Detect which cell encompasses the target text, then output its (X, Y) center coordinate. 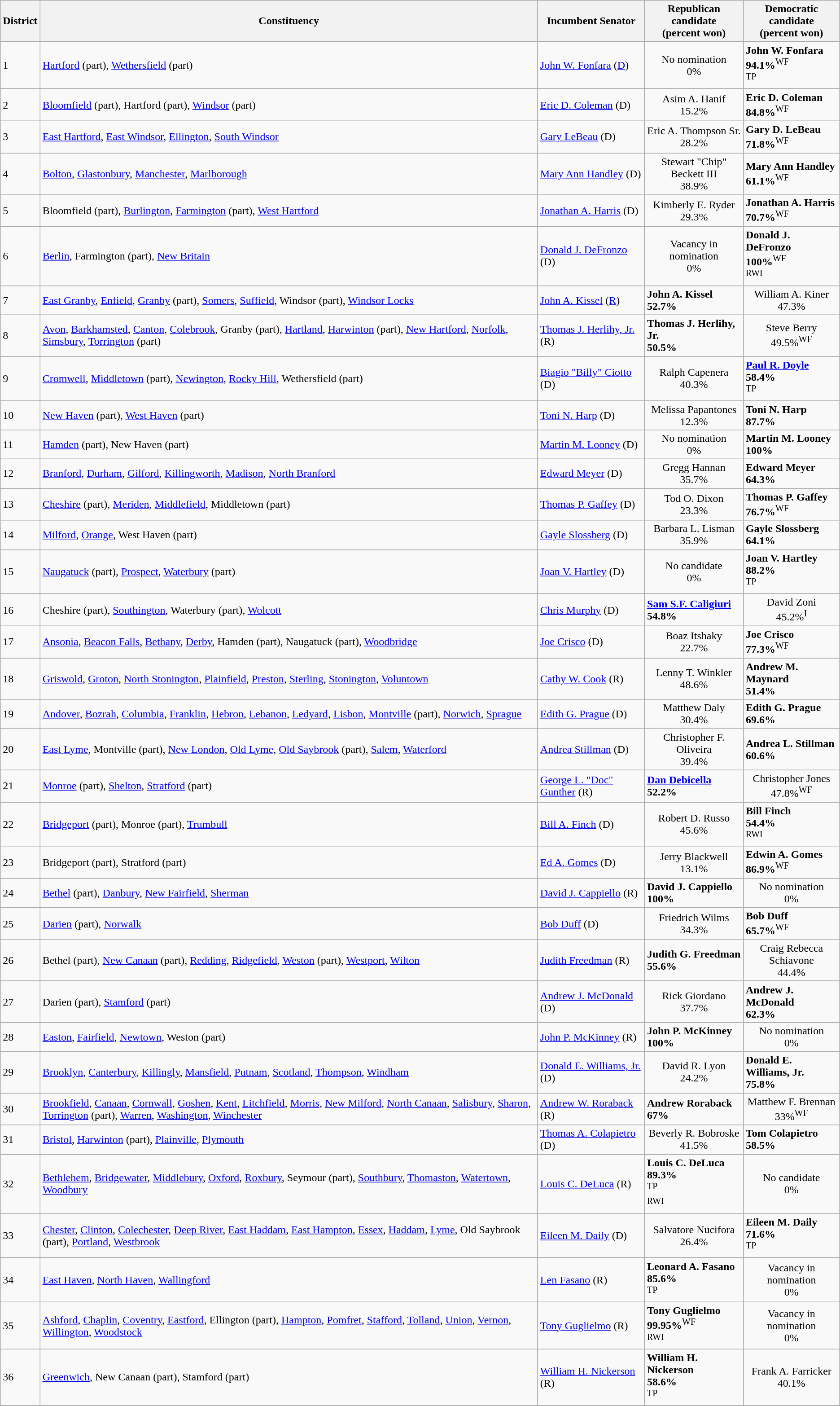
Steve Berry49.5%WF (792, 336)
29 (20, 1072)
13 (20, 505)
Robert D. Russo45.6% (694, 824)
Boaz Itshaky22.7% (694, 642)
Donald J. DeFronzo100%WFRWI (792, 256)
Bridgeport (part), Stratford (part) (289, 862)
Bloomfield (part), Burlington, Farmington (part), West Hartford (289, 211)
Bill A. Finch (D) (591, 824)
Hartford (part), Wethersfield (part) (289, 66)
John A. Kissel52.7% (694, 301)
Ed A. Gomes (D) (591, 862)
Joe Crisco (D) (591, 642)
William H. Nickerson (R) (591, 1377)
32 (20, 1184)
Donald E. Williams, Jr. (D) (591, 1072)
Jonathan A. Harris70.7%WF (792, 211)
Constituency (289, 21)
Bethel (part), New Canaan (part), Redding, Ridgefield, Weston (part), Westport, Wilton (289, 960)
Thomas J. Herlihy, Jr.50.5% (694, 336)
Stewart "Chip" Beckett III38.9% (694, 174)
Martin M. Looney (D) (591, 444)
8 (20, 336)
Gary LeBeau (D) (591, 137)
Bethlehem, Bridgewater, Middlebury, Oxford, Roxbury, Seymour (part), Southbury, Thomaston, Watertown, Woodbury (289, 1184)
Chester, Clinton, Colechester, Deep River, East Haddam, East Hampton, Essex, Haddam, Lyme, Old Saybrook (part), Portland, Westbrook (289, 1235)
Friedrich Wilms34.3% (694, 924)
Tony Guglielmo (R) (591, 1325)
Milford, Orange, West Haven (part) (289, 535)
7 (20, 301)
1 (20, 66)
Dan Debicella52.2% (694, 786)
Eric D. Coleman84.8%WF (792, 105)
Matthew F. Brennan33%WF (792, 1109)
2 (20, 105)
Thomas A. Colapietro (D) (591, 1139)
23 (20, 862)
Salvatore Nucifora26.4% (694, 1235)
East Hartford, East Windsor, Ellington, South Windsor (289, 137)
Gary D. LeBeau71.8%WF (792, 137)
Craig Rebecca Schiavone44.4% (792, 960)
Andrew Roraback67% (694, 1109)
6 (20, 256)
Bristol, Harwinton (part), Plainville, Plymouth (289, 1139)
George L. "Doc" Gunther (R) (591, 786)
21 (20, 786)
Griswold, Groton, North Stonington, Plainfield, Preston, Sterling, Stonington, Voluntown (289, 679)
Frank A. Farricker40.1% (792, 1377)
Len Fasano (R) (591, 1280)
Beverly R. Bobroske41.5% (694, 1139)
Avon, Barkhamsted, Canton, Colebrook, Granby (part), Hartland, Harwinton (part), New Hartford, Norfolk, Simsbury, Torrington (part) (289, 336)
District (20, 21)
Berlin, Farmington (part), New Britain (289, 256)
Gayle Slossberg (D) (591, 535)
18 (20, 679)
5 (20, 211)
Christopher Jones47.8%WF (792, 786)
Edith G. Prague (D) (591, 714)
Andrew M. Maynard51.4% (792, 679)
Judith Freedman (R) (591, 960)
Eileen M. Daily71.6%TP (792, 1235)
Eric A. Thompson Sr.28.2% (694, 137)
Judith G. Freedman55.6% (694, 960)
Cromwell, Middletown (part), Newington, Rocky Hill, Wethersfield (part) (289, 379)
John W. Fonfara (D) (591, 66)
John P. McKinney (R) (591, 1037)
Bethel (part), Danbury, New Fairfield, Sherman (289, 893)
Kimberly E. Ryder29.3% (694, 211)
22 (20, 824)
Edwin A. Gomes86.9%WF (792, 862)
William A. Kiner47.3% (792, 301)
Leonard A. Fasano85.6%TP (694, 1280)
Tod O. Dixon23.3% (694, 505)
Monroe (part), Shelton, Stratford (part) (289, 786)
Brooklyn, Canterbury, Killingly, Mansfield, Putnam, Scotland, Thompson, Windham (289, 1072)
12 (20, 473)
David Zoni45.2%I (792, 610)
Joe Crisco77.3%WF (792, 642)
Greenwich, New Canaan (part), Stamford (part) (289, 1377)
10 (20, 415)
Edward Meyer (D) (591, 473)
Rick Giordano37.7% (694, 1002)
Cheshire (part), Meriden, Middlefield, Middletown (part) (289, 505)
35 (20, 1325)
Tom Colapietro58.5% (792, 1139)
Darien (part), Norwalk (289, 924)
4 (20, 174)
John A. Kissel (R) (591, 301)
Cathy W. Cook (R) (591, 679)
31 (20, 1139)
Barbara L. Lisman35.9% (694, 535)
33 (20, 1235)
Bridgeport (part), Monroe (part), Trumbull (289, 824)
Donald E. Williams, Jr.75.8% (792, 1072)
Donald J. DeFronzo (D) (591, 256)
Ralph Capenera40.3% (694, 379)
27 (20, 1002)
David R. Lyon24.2% (694, 1072)
11 (20, 444)
9 (20, 379)
Andrea L. Stillman60.6% (792, 749)
28 (20, 1037)
25 (20, 924)
Eric D. Coleman (D) (591, 105)
24 (20, 893)
Matthew Daly30.4% (694, 714)
Toni N. Harp87.7% (792, 415)
Eileen M. Daily (D) (591, 1235)
Tony Guglielmo99.95%WFRWI (694, 1325)
Democratic candidate(percent won) (792, 21)
Sam S.F. Caligiuri54.8% (694, 610)
William H. Nickerson58.6%TP (694, 1377)
Lenny T. Winkler48.6% (694, 679)
Mary Ann Handley (D) (591, 174)
Easton, Fairfield, Newtown, Weston (part) (289, 1037)
Darien (part), Stamford (part) (289, 1002)
Branford, Durham, Gilford, Killingworth, Madison, North Branford (289, 473)
Andrew J. McDonald (D) (591, 1002)
Edith G. Prague69.6% (792, 714)
Incumbent Senator (591, 21)
Andrew J. McDonald62.3% (792, 1002)
Ansonia, Beacon Falls, Bethany, Derby, Hamden (part), Naugatuck (part), Woodbridge (289, 642)
Ashford, Chaplin, Coventry, Eastford, Ellington (part), Hampton, Pomfret, Stafford, Tolland, Union, Vernon, Willington, Woodstock (289, 1325)
Joan V. Hartley88.2%TP (792, 572)
Joan V. Hartley (D) (591, 572)
Louis C. DeLuca89.3%TPRWI (694, 1184)
Martin M. Looney100% (792, 444)
Bob Duff65.7%WF (792, 924)
Naugatuck (part), Prospect, Waterbury (part) (289, 572)
Andrea Stillman (D) (591, 749)
Toni N. Harp (D) (591, 415)
Jonathan A. Harris (D) (591, 211)
Cheshire (part), Southington, Waterbury (part), Wolcott (289, 610)
Mary Ann Handley61.1%WF (792, 174)
Andrew W. Roraback (R) (591, 1109)
Christopher F. Oliveira39.4% (694, 749)
Hamden (part), New Haven (part) (289, 444)
East Granby, Enfield, Granby (part), Somers, Suffield, Windsor (part), Windsor Locks (289, 301)
17 (20, 642)
Paul R. Doyle58.4%TP (792, 379)
Bill Finch54.4%RWI (792, 824)
East Lyme, Montville (part), New London, Old Lyme, Old Saybrook (part), Salem, Waterford (289, 749)
Gayle Slossberg64.1% (792, 535)
Bolton, Glastonbury, Manchester, Marlborough (289, 174)
3 (20, 137)
Thomas P. Gaffey76.7%WF (792, 505)
26 (20, 960)
John P. McKinney100% (694, 1037)
30 (20, 1109)
Asim A. Hanif15.2% (694, 105)
Melissa Papantones12.3% (694, 415)
Republican candidate(percent won) (694, 21)
20 (20, 749)
16 (20, 610)
Bob Duff (D) (591, 924)
John W. Fonfara94.1%WFTP (792, 66)
Jerry Blackwell13.1% (694, 862)
Bloomfield (part), Hartford (part), Windsor (part) (289, 105)
Chris Murphy (D) (591, 610)
Thomas P. Gaffey (D) (591, 505)
Edward Meyer64.3% (792, 473)
Louis C. DeLuca (R) (591, 1184)
19 (20, 714)
New Haven (part), West Haven (part) (289, 415)
Biagio "Billy" Ciotto (D) (591, 379)
14 (20, 535)
Gregg Hannan35.7% (694, 473)
36 (20, 1377)
Andover, Bozrah, Columbia, Franklin, Hebron, Lebanon, Ledyard, Lisbon, Montville (part), Norwich, Sprague (289, 714)
34 (20, 1280)
Thomas J. Herlihy, Jr. (R) (591, 336)
David J. Cappiello (R) (591, 893)
15 (20, 572)
East Haven, North Haven, Wallingford (289, 1280)
David J. Cappiello100% (694, 893)
